Find where the given text appears and provide that cell's center as [X, Y] coordinate. 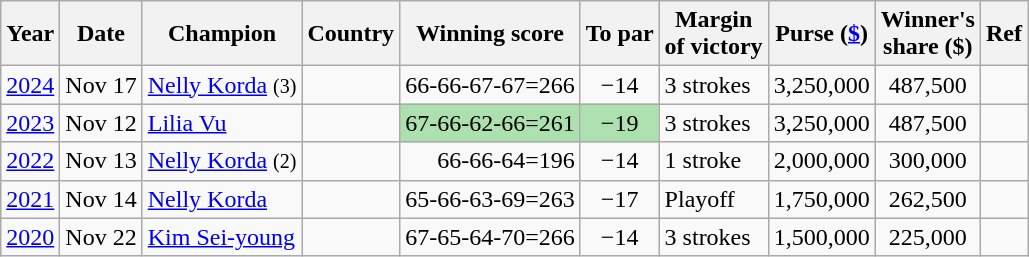
Country [351, 34]
Nelly Korda (3) [222, 85]
2024 [30, 85]
Purse ($) [822, 34]
66-66-67-67=266 [490, 85]
1,500,000 [822, 237]
Date [101, 34]
Ref [1004, 34]
1,750,000 [822, 199]
Kim Sei-young [222, 237]
1 stroke [714, 161]
Playoff [714, 199]
Nelly Korda [222, 199]
Nelly Korda (2) [222, 161]
67-66-62-66=261 [490, 123]
Year [30, 34]
−17 [620, 199]
225,000 [928, 237]
Champion [222, 34]
Nov 14 [101, 199]
Marginof victory [714, 34]
66-66-64=196 [490, 161]
−19 [620, 123]
Winning score [490, 34]
Winner'sshare ($) [928, 34]
Nov 17 [101, 85]
To par [620, 34]
262,500 [928, 199]
Nov 12 [101, 123]
Lilia Vu [222, 123]
2022 [30, 161]
67-65-64-70=266 [490, 237]
Nov 22 [101, 237]
300,000 [928, 161]
65-66-63-69=263 [490, 199]
2020 [30, 237]
2,000,000 [822, 161]
Nov 13 [101, 161]
2023 [30, 123]
2021 [30, 199]
